Detect which cell encompasses the target text, then output its (X, Y) center coordinate. 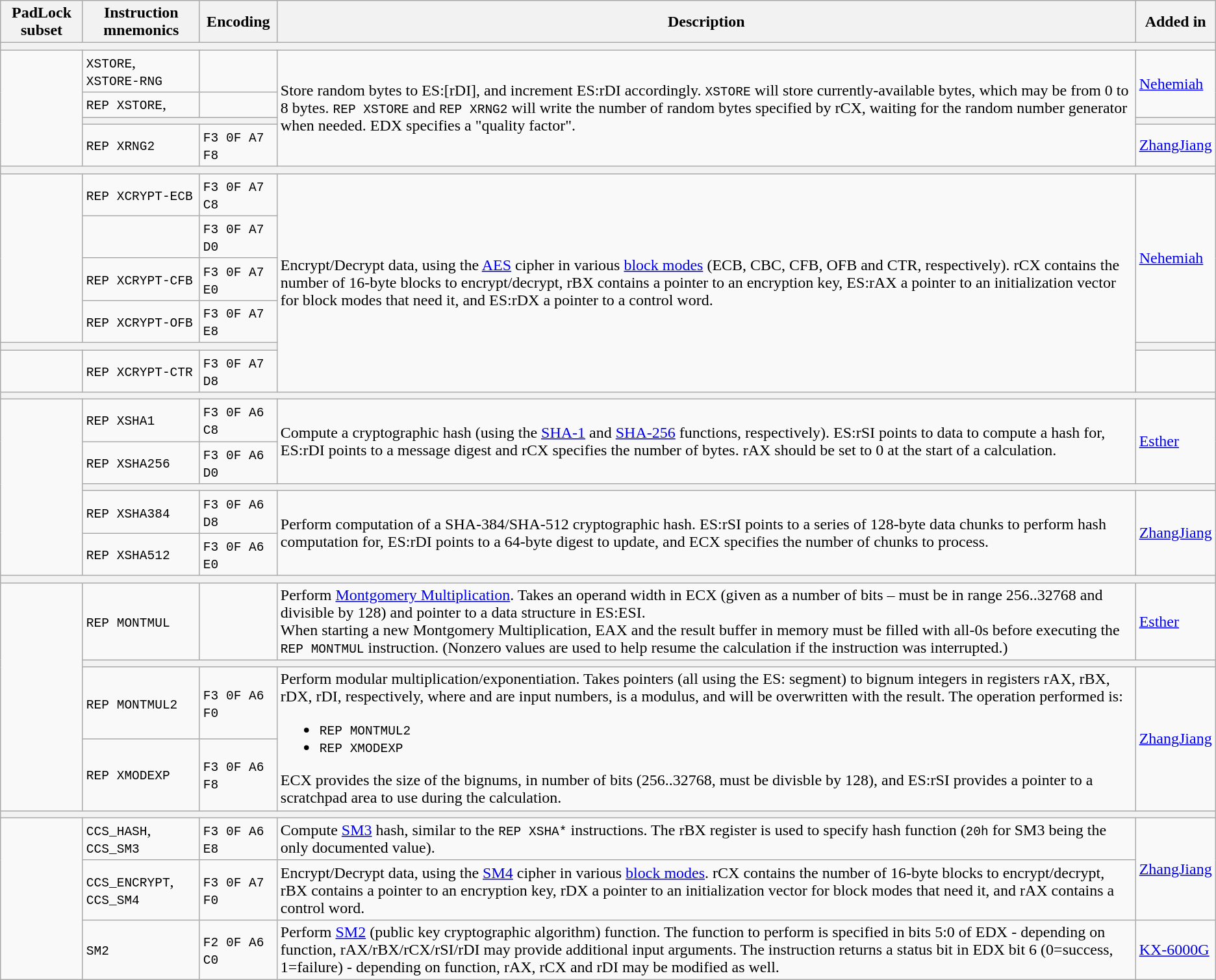
REP XSHA1 (141, 421)
F3 0F A7 D0 (238, 236)
Added in (1176, 22)
KX-6000G (1176, 949)
PadLock subset (42, 22)
REP XCRYPT-CTR (141, 370)
F3 0F A6 F8 (238, 775)
F3 0F A6 D8 (238, 512)
F3 0F A7 E0 (238, 279)
F3 0F A6 E8 (238, 839)
F3 0F A6 F0 (238, 703)
Encoding (238, 22)
REP XCRYPT-OFB (141, 321)
REP XMODEXP (141, 775)
F3 0F A7 F8 (238, 145)
REP XCRYPT-ECB (141, 195)
CCS_ENCRYPT,CCS_SM4 (141, 890)
F3 0F A6 C8 (238, 421)
F3 0F A7 E8 (238, 321)
REP XCRYPT-CFB (141, 279)
F3 0F A7 C8 (238, 195)
REP XSHA256 (141, 462)
F3 0F A7 D8 (238, 370)
REP XSHA512 (141, 555)
F3 0F A6 E0 (238, 555)
REP MONTMUL (141, 621)
SM2 (141, 949)
F3 0F A7 F0 (238, 890)
Description (706, 22)
F2 0F A6 C0 (238, 949)
Instruction mnemonics (141, 22)
REP XSHA384 (141, 512)
F3 0F A6 D0 (238, 462)
REP XSTORE, (141, 105)
CCS_HASH,CCS_SM3 (141, 839)
REP XRNG2 (141, 145)
XSTORE,XSTORE-RNG (141, 71)
REP MONTMUL2 (141, 703)
